Detect which cell encompasses the target text, then output its (x, y) center coordinate. 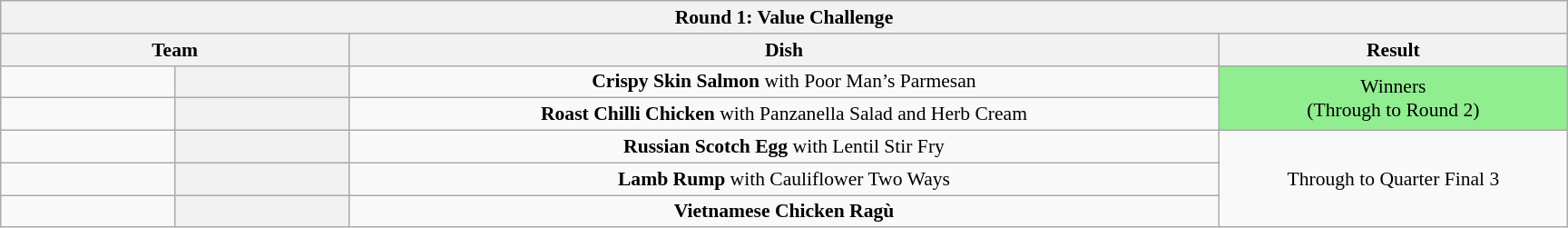
Dish (784, 50)
Crispy Skin Salmon with Poor Man’s Parmesan (784, 82)
Through to Quarter Final 3 (1394, 180)
Lamb Rump with Cauliflower Two Ways (784, 179)
Round 1: Value Challenge (784, 17)
Winners(Through to Round 2) (1394, 98)
Vietnamese Chicken Ragù (784, 212)
Team (175, 50)
Result (1394, 50)
Russian Scotch Egg with Lentil Stir Fry (784, 147)
Roast Chilli Chicken with Panzanella Salad and Herb Cream (784, 114)
